Provide the (X, Y) coordinate of the cell's center where the given text is located.  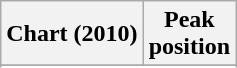
Peakposition (189, 34)
Chart (2010) (72, 34)
